From the cell containing the given text, extract its center point as [X, Y] coordinate. 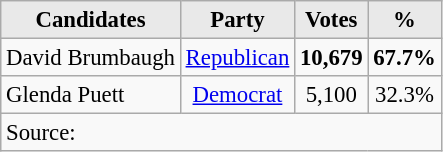
Glenda Puett [91, 95]
Party [237, 20]
David Brumbaugh [91, 58]
67.7% [404, 58]
5,100 [332, 95]
32.3% [404, 95]
Democrat [237, 95]
Source: [221, 133]
Candidates [91, 20]
10,679 [332, 58]
% [404, 20]
Votes [332, 20]
Republican [237, 58]
